Identify which cell holds the provided text, then report its [x, y] central coordinate. 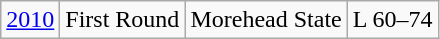
Morehead State [266, 20]
First Round [122, 20]
L 60–74 [392, 20]
2010 [30, 20]
